Find where the given text appears and provide that cell's center as (x, y) coordinate. 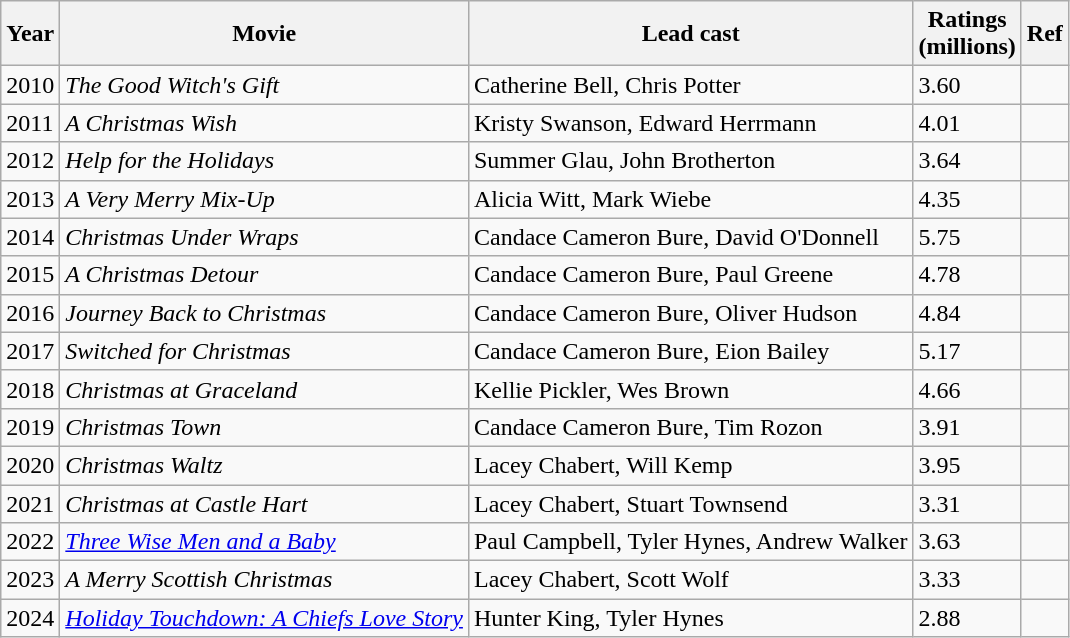
Journey Back to Christmas (264, 313)
2.88 (967, 618)
Candace Cameron Bure, Tim Rozon (690, 427)
Kellie Pickler, Wes Brown (690, 389)
Christmas Waltz (264, 465)
3.33 (967, 580)
Alicia Witt, Mark Wiebe (690, 199)
Lacey Chabert, Scott Wolf (690, 580)
Three Wise Men and a Baby (264, 542)
2018 (30, 389)
Kristy Swanson, Edward Herrmann (690, 123)
2017 (30, 351)
The Good Witch's Gift (264, 85)
Lead cast (690, 34)
2020 (30, 465)
Catherine Bell, Chris Potter (690, 85)
Help for the Holidays (264, 161)
2012 (30, 161)
A Merry Scottish Christmas (264, 580)
Year (30, 34)
4.35 (967, 199)
Ref (1044, 34)
Switched for Christmas (264, 351)
Candace Cameron Bure, Eion Bailey (690, 351)
Christmas Town (264, 427)
Movie (264, 34)
2021 (30, 503)
5.75 (967, 237)
Paul Campbell, Tyler Hynes, Andrew Walker (690, 542)
A Very Merry Mix-Up (264, 199)
Candace Cameron Bure, Oliver Hudson (690, 313)
3.60 (967, 85)
2024 (30, 618)
3.31 (967, 503)
2013 (30, 199)
Ratings(millions) (967, 34)
3.64 (967, 161)
Hunter King, Tyler Hynes (690, 618)
Christmas at Graceland (264, 389)
2014 (30, 237)
2011 (30, 123)
3.63 (967, 542)
2010 (30, 85)
2015 (30, 275)
2019 (30, 427)
4.01 (967, 123)
4.78 (967, 275)
4.84 (967, 313)
Summer Glau, John Brotherton (690, 161)
2022 (30, 542)
Lacey Chabert, Stuart Townsend (690, 503)
4.66 (967, 389)
Christmas at Castle Hart (264, 503)
Candace Cameron Bure, Paul Greene (690, 275)
5.17 (967, 351)
Candace Cameron Bure, David O'Donnell (690, 237)
2016 (30, 313)
Christmas Under Wraps (264, 237)
A Christmas Detour (264, 275)
Lacey Chabert, Will Kemp (690, 465)
2023 (30, 580)
3.91 (967, 427)
A Christmas Wish (264, 123)
3.95 (967, 465)
Holiday Touchdown: A Chiefs Love Story (264, 618)
